From the cell containing the given text, extract its center point as (X, Y) coordinate. 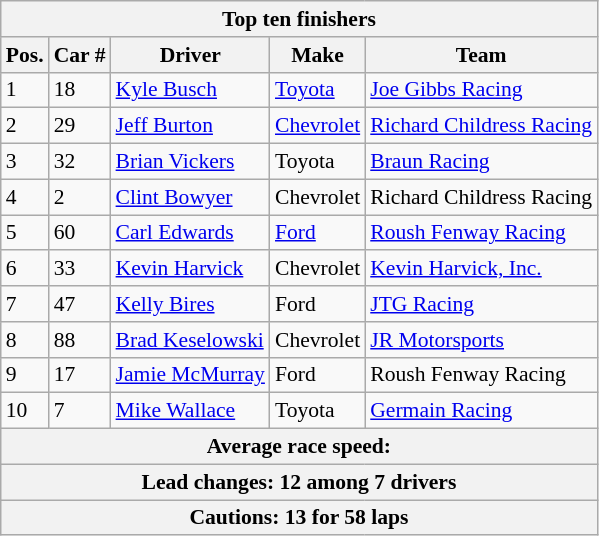
Carl Edwards (190, 233)
10 (25, 411)
3 (25, 162)
Clint Bowyer (190, 197)
Jeff Burton (190, 126)
Kyle Busch (190, 90)
Cautions: 13 for 58 laps (299, 518)
33 (80, 269)
32 (80, 162)
29 (80, 126)
Mike Wallace (190, 411)
Brad Keselowski (190, 340)
Kevin Harvick (190, 269)
47 (80, 304)
Make (318, 55)
Brian Vickers (190, 162)
8 (25, 340)
9 (25, 375)
Joe Gibbs Racing (481, 90)
17 (80, 375)
Team (481, 55)
1 (25, 90)
Braun Racing (481, 162)
4 (25, 197)
JR Motorsports (481, 340)
Average race speed: (299, 447)
18 (80, 90)
Top ten finishers (299, 19)
Jamie McMurray (190, 375)
60 (80, 233)
Kevin Harvick, Inc. (481, 269)
Germain Racing (481, 411)
Kelly Bires (190, 304)
JTG Racing (481, 304)
Car # (80, 55)
88 (80, 340)
Driver (190, 55)
Lead changes: 12 among 7 drivers (299, 482)
5 (25, 233)
6 (25, 269)
Pos. (25, 55)
